Locate the cell with the specified text and output its (x, y) center coordinate. 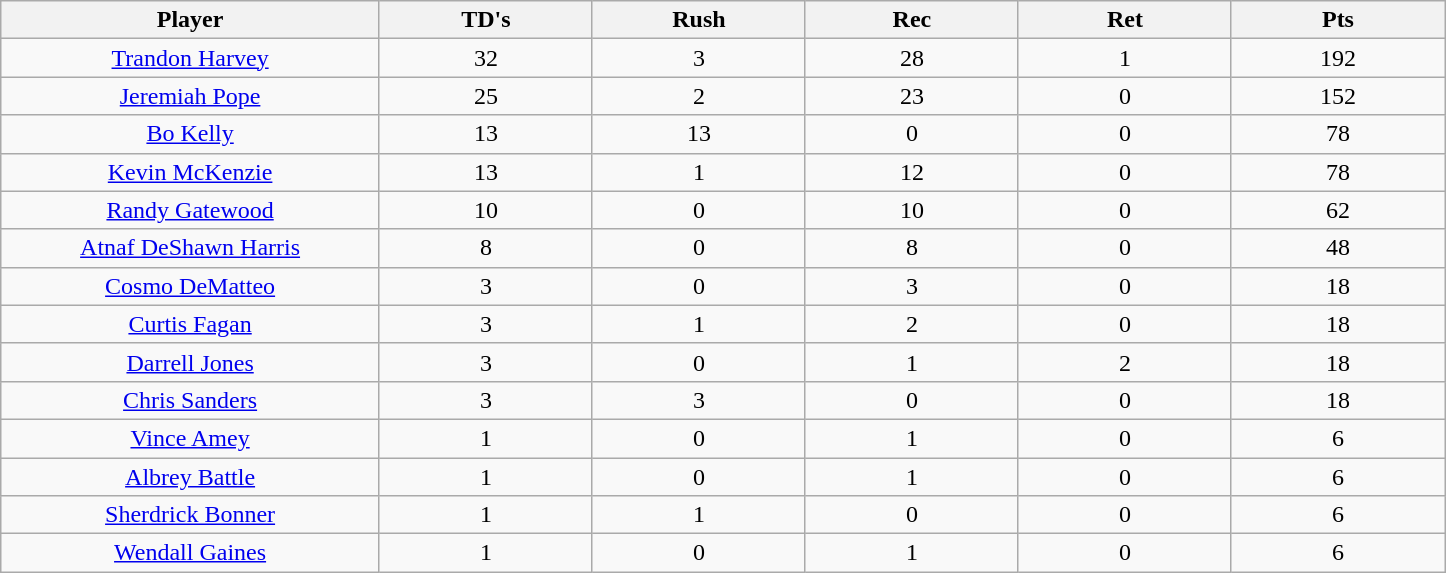
Player (190, 20)
Vince Amey (190, 438)
Wendall Gaines (190, 553)
12 (912, 172)
Randy Gatewood (190, 210)
Darrell Jones (190, 362)
28 (912, 58)
TD's (486, 20)
62 (1338, 210)
Curtis Fagan (190, 324)
25 (486, 96)
32 (486, 58)
152 (1338, 96)
Ret (1124, 20)
Sherdrick Bonner (190, 515)
Rush (698, 20)
Trandon Harvey (190, 58)
Atnaf DeShawn Harris (190, 248)
Bo Kelly (190, 134)
Jeremiah Pope (190, 96)
Kevin McKenzie (190, 172)
23 (912, 96)
192 (1338, 58)
48 (1338, 248)
Pts (1338, 20)
Cosmo DeMatteo (190, 286)
Chris Sanders (190, 400)
Albrey Battle (190, 477)
Rec (912, 20)
